Locate the cell with the specified text and output its [X, Y] center coordinate. 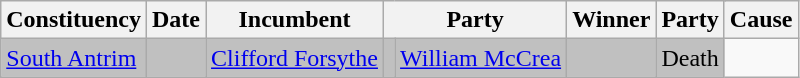
William McCrea [481, 58]
Death [690, 58]
Incumbent [295, 20]
Date [176, 20]
Constituency [74, 20]
Cause [761, 20]
South Antrim [74, 58]
Winner [612, 20]
Clifford Forsythe [295, 58]
